Extract the [X, Y] coordinate from the center of the cell holding the provided text.  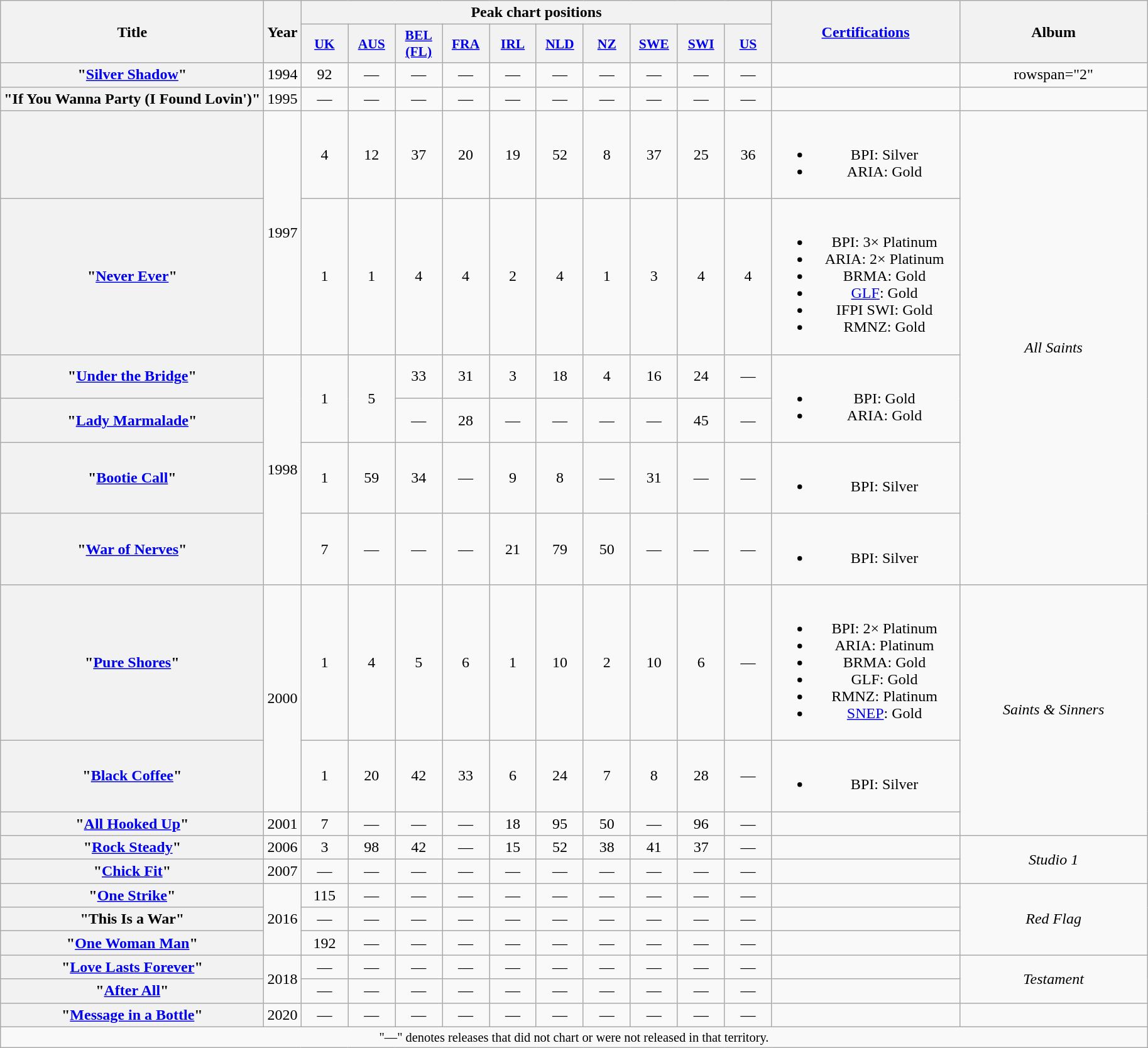
AUS [372, 44]
19 [513, 155]
79 [559, 549]
2018 [283, 979]
98 [372, 848]
9 [513, 478]
1995 [283, 99]
"All Hooked Up" [132, 824]
UK [324, 44]
"Message in a Bottle" [132, 1015]
"Black Coffee" [132, 775]
34 [418, 478]
36 [748, 155]
"If You Wanna Party (I Found Lovin')" [132, 99]
2001 [283, 824]
NZ [607, 44]
"Under the Bridge" [132, 376]
All Saints [1053, 347]
21 [513, 549]
"Never Ever" [132, 276]
"Silver Shadow" [132, 75]
16 [653, 376]
Album [1053, 31]
115 [324, 895]
96 [701, 824]
2016 [283, 919]
1994 [283, 75]
12 [372, 155]
2007 [283, 871]
BPI: 2× PlatinumARIA: PlatinumBRMA: GoldGLF: GoldRMNZ: PlatinumSNEP: Gold [866, 662]
2006 [283, 848]
Testament [1053, 979]
Red Flag [1053, 919]
Title [132, 31]
Peak chart positions [537, 13]
"Love Lasts Forever" [132, 967]
"Rock Steady" [132, 848]
25 [701, 155]
1998 [283, 469]
Saints & Sinners [1053, 710]
"This Is a War" [132, 919]
Year [283, 31]
SWI [701, 44]
BPI: GoldARIA: Gold [866, 398]
"Pure Shores" [132, 662]
2020 [283, 1015]
US [748, 44]
95 [559, 824]
"One Woman Man" [132, 943]
IRL [513, 44]
45 [701, 420]
1997 [283, 232]
"Lady Marmalade" [132, 420]
FRA [466, 44]
rowspan="2" [1053, 75]
BEL (FL) [418, 44]
2000 [283, 697]
38 [607, 848]
"After All" [132, 991]
"—" denotes releases that did not chart or were not released in that territory. [574, 1037]
"War of Nerves" [132, 549]
"Bootie Call" [132, 478]
SWE [653, 44]
15 [513, 848]
Certifications [866, 31]
"Chick Fit" [132, 871]
NLD [559, 44]
192 [324, 943]
41 [653, 848]
59 [372, 478]
BPI: SilverARIA: Gold [866, 155]
"One Strike" [132, 895]
Studio 1 [1053, 860]
92 [324, 75]
BPI: 3× PlatinumARIA: 2× PlatinumBRMA: GoldGLF: GoldIFPI SWI: GoldRMNZ: Gold [866, 276]
